Return (X, Y) of the center of cell containing provided text 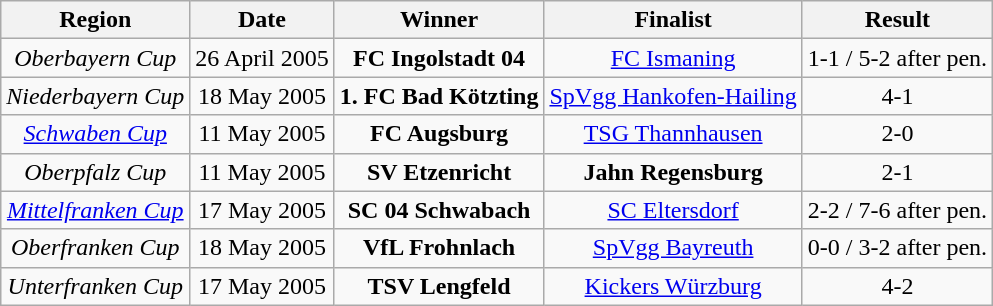
Finalist (673, 20)
FC Augsburg (439, 134)
Region (96, 20)
FC Ismaning (673, 58)
Oberfranken Cup (96, 248)
2-0 (897, 134)
Schwaben Cup (96, 134)
SV Etzenricht (439, 172)
SpVgg Bayreuth (673, 248)
1. FC Bad Kötzting (439, 96)
TSG Thannhausen (673, 134)
SpVgg Hankofen-Hailing (673, 96)
26 April 2005 (262, 58)
2-1 (897, 172)
Jahn Regensburg (673, 172)
Mittelfranken Cup (96, 210)
Winner (439, 20)
VfL Frohnlach (439, 248)
Kickers Würzburg (673, 286)
2-2 / 7-6 after pen. (897, 210)
4-2 (897, 286)
Date (262, 20)
Oberpfalz Cup (96, 172)
0-0 / 3-2 after pen. (897, 248)
Oberbayern Cup (96, 58)
Niederbayern Cup (96, 96)
SC 04 Schwabach (439, 210)
TSV Lengfeld (439, 286)
Result (897, 20)
Unterfranken Cup (96, 286)
FC Ingolstadt 04 (439, 58)
SC Eltersdorf (673, 210)
4-1 (897, 96)
1-1 / 5-2 after pen. (897, 58)
